Locate the cell with the specified text and output its [X, Y] center coordinate. 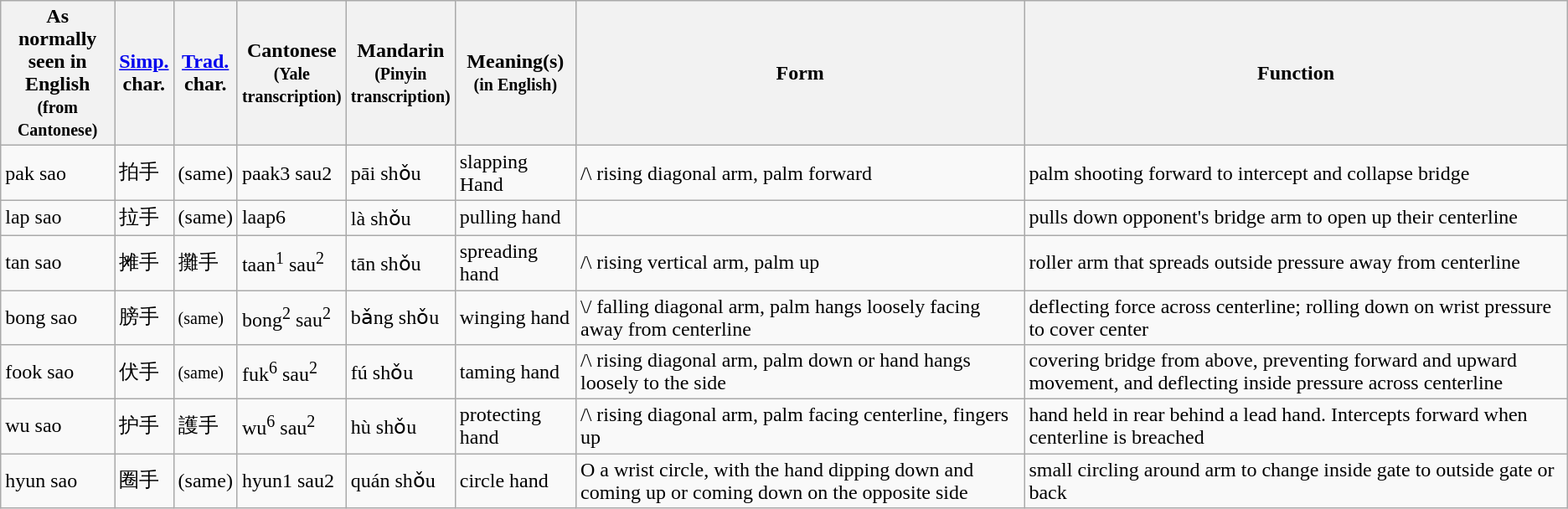
fuk6 sau2 [291, 372]
摊手 [144, 263]
護手 [205, 427]
拉手 [144, 218]
/\ rising vertical arm, palm up [799, 263]
圈手 [144, 481]
quán shǒu [400, 481]
slapping Hand [515, 172]
taan1 sau2 [291, 263]
bong2 sau2 [291, 316]
Mandarin (Pinyintranscription) [400, 74]
膀手 [144, 316]
护手 [144, 427]
laap6 [291, 218]
/\ rising diagonal arm, palm forward [799, 172]
roller arm that spreads outside pressure away from centerline [1296, 263]
wu sao [58, 427]
Trad.char. [205, 74]
拍手 [144, 172]
spreading hand [515, 263]
fook sao [58, 372]
Cantonese (Yaletranscription) [291, 74]
deflecting force across centerline; rolling down on wrist pressure to cover center [1296, 316]
tān shǒu [400, 263]
fú shǒu [400, 372]
O a wrist circle, with the hand dipping down and coming up or coming down on the opposite side [799, 481]
\/ falling diagonal arm, palm hangs loosely facing away from centerline [799, 316]
lap sao [58, 218]
/\ rising diagonal arm, palm facing centerline, fingers up [799, 427]
伏手 [144, 372]
tan sao [58, 263]
pāi shǒu [400, 172]
bǎng shǒu [400, 316]
Function [1296, 74]
protecting hand [515, 427]
Meaning(s) (in English) [515, 74]
Simp.char. [144, 74]
là shǒu [400, 218]
hù shǒu [400, 427]
bong sao [58, 316]
pak sao [58, 172]
pulling hand [515, 218]
taming hand [515, 372]
wu6 sau2 [291, 427]
hyun1 sau2 [291, 481]
palm shooting forward to intercept and collapse bridge [1296, 172]
winging hand [515, 316]
circle hand [515, 481]
pulls down opponent's bridge arm to open up their centerline [1296, 218]
Form [799, 74]
As normallyseen in English(from Cantonese) [58, 74]
攤手 [205, 263]
small circling around arm to change inside gate to outside gate or back [1296, 481]
hand held in rear behind a lead hand. Intercepts forward when centerline is breached [1296, 427]
covering bridge from above, preventing forward and upward movement, and deflecting inside pressure across centerline [1296, 372]
/\ rising diagonal arm, palm down or hand hangs loosely to the side [799, 372]
hyun sao [58, 481]
paak3 sau2 [291, 172]
